Detect which cell encompasses the target text, then output its (X, Y) center coordinate. 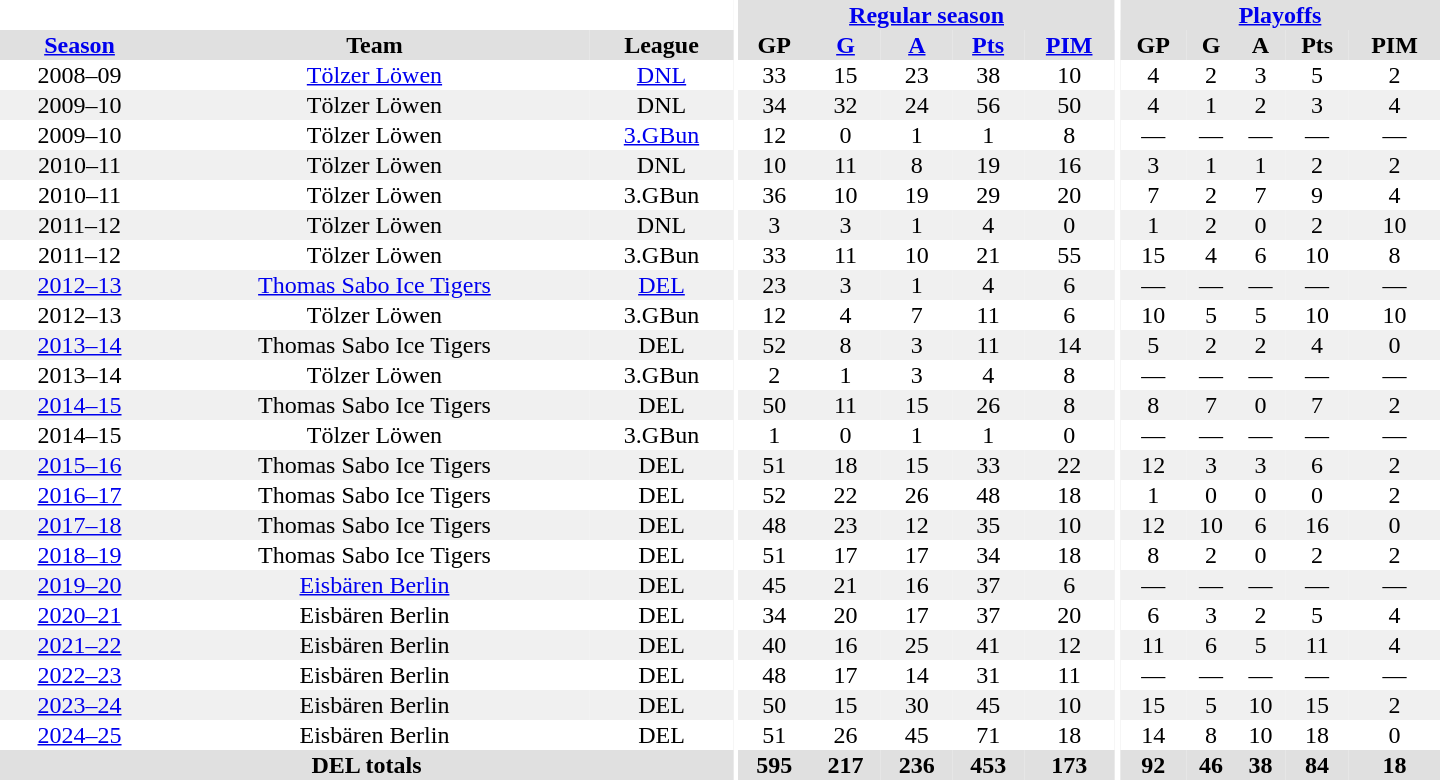
41 (988, 645)
League (662, 45)
2022–23 (80, 675)
Regular season (927, 15)
2018–19 (80, 555)
2023–24 (80, 705)
2024–25 (80, 735)
92 (1153, 765)
32 (846, 105)
35 (988, 525)
36 (774, 195)
56 (988, 105)
2019–20 (80, 585)
31 (988, 675)
2015–16 (80, 465)
2016–17 (80, 495)
DEL totals (366, 765)
25 (916, 645)
46 (1210, 765)
217 (846, 765)
Playoffs (1280, 15)
2008–09 (80, 75)
173 (1070, 765)
24 (916, 105)
30 (916, 705)
9 (1317, 195)
2021–22 (80, 645)
29 (988, 195)
84 (1317, 765)
236 (916, 765)
40 (774, 645)
2017–18 (80, 525)
2020–21 (80, 615)
55 (1070, 255)
595 (774, 765)
453 (988, 765)
71 (988, 735)
Season (80, 45)
Team (374, 45)
